Determine the (X, Y) coordinate at the center of the cell enclosing the given text.  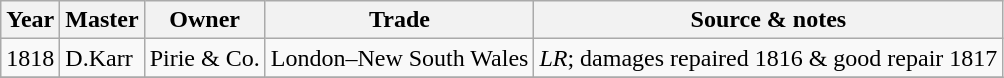
LR; damages repaired 1816 & good repair 1817 (768, 58)
Owner (204, 20)
D.Karr (102, 58)
London–New South Wales (400, 58)
Master (102, 20)
1818 (30, 58)
Year (30, 20)
Pirie & Co. (204, 58)
Source & notes (768, 20)
Trade (400, 20)
